Locate the cell with the specified text and output its (X, Y) center coordinate. 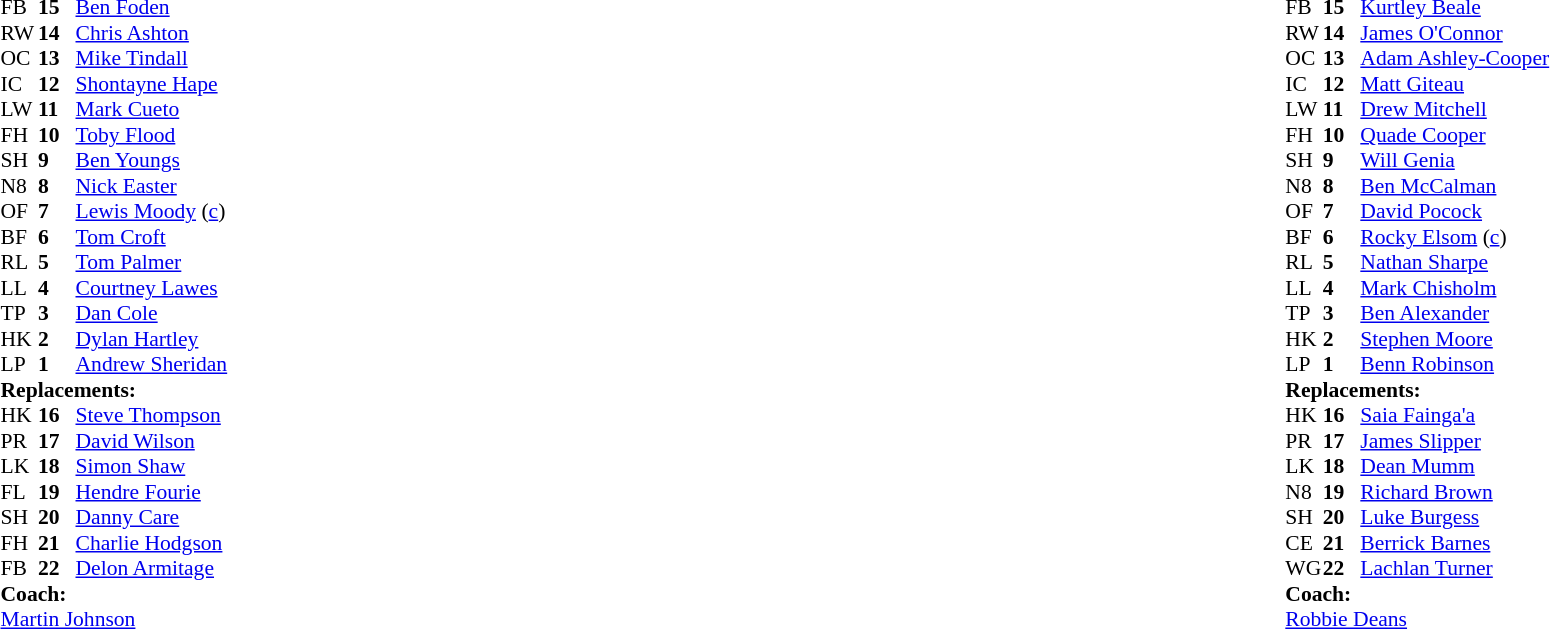
Rocky Elsom (c) (1454, 237)
FL (19, 492)
Simon Shaw (152, 467)
WG (1304, 569)
Dean Mumm (1454, 467)
Adam Ashley-Cooper (1454, 59)
FB (19, 569)
Delon Armitage (152, 569)
Toby Flood (152, 135)
Tom Palmer (152, 263)
James Slipper (1454, 441)
Saia Fainga'a (1454, 415)
Drew Mitchell (1454, 109)
David Wilson (152, 441)
Luke Burgess (1454, 517)
Danny Care (152, 517)
Will Genia (1454, 161)
Dan Cole (152, 313)
CE (1304, 543)
Mark Cueto (152, 109)
James O'Connor (1454, 33)
Mark Chisholm (1454, 288)
Ben Alexander (1454, 313)
Shontayne Hape (152, 84)
Quade Cooper (1454, 135)
Richard Brown (1454, 492)
Ben Youngs (152, 161)
Chris Ashton (152, 33)
Tom Croft (152, 237)
David Pocock (1454, 211)
Stephen Moore (1454, 339)
Ben McCalman (1454, 186)
Hendre Fourie (152, 492)
Courtney Lawes (152, 288)
Benn Robinson (1454, 365)
Nathan Sharpe (1454, 263)
Andrew Sheridan (152, 365)
Lewis Moody (c) (152, 211)
Lachlan Turner (1454, 569)
Dylan Hartley (152, 339)
Nick Easter (152, 186)
Steve Thompson (152, 415)
Charlie Hodgson (152, 543)
Mike Tindall (152, 59)
Matt Giteau (1454, 84)
Berrick Barnes (1454, 543)
